Detect which cell encompasses the target text, then output its (x, y) center coordinate. 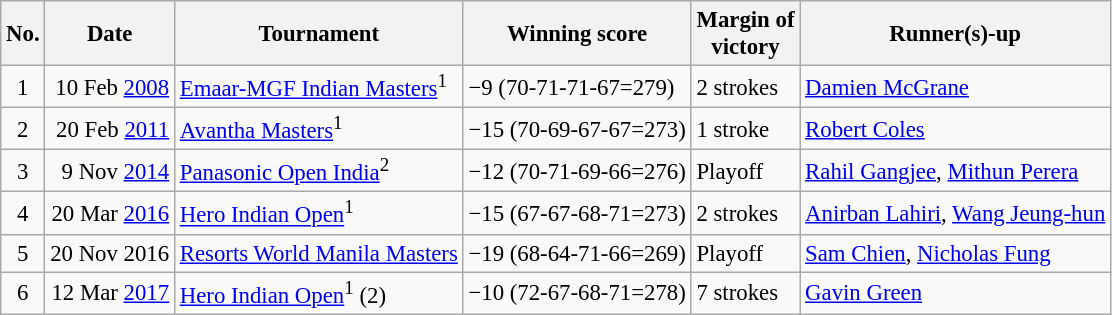
Tournament (318, 34)
2 (23, 129)
−9 (70-71-71-67=279) (577, 87)
−15 (67-67-68-71=273) (577, 213)
Date (110, 34)
Anirban Lahiri, Wang Jeung-hun (956, 213)
Rahil Gangjee, Mithun Perera (956, 171)
1 stroke (746, 129)
Avantha Masters1 (318, 129)
9 Nov 2014 (110, 171)
Resorts World Manila Masters (318, 253)
−12 (70-71-69-66=276) (577, 171)
10 Feb 2008 (110, 87)
20 Feb 2011 (110, 129)
−19 (68-64-71-66=269) (577, 253)
5 (23, 253)
No. (23, 34)
Sam Chien, Nicholas Fung (956, 253)
Runner(s)-up (956, 34)
20 Nov 2016 (110, 253)
−15 (70-69-67-67=273) (577, 129)
Robert Coles (956, 129)
1 (23, 87)
12 Mar 2017 (110, 293)
Damien McGrane (956, 87)
Panasonic Open India2 (318, 171)
6 (23, 293)
Margin ofvictory (746, 34)
3 (23, 171)
4 (23, 213)
Winning score (577, 34)
Emaar-MGF Indian Masters1 (318, 87)
Gavin Green (956, 293)
20 Mar 2016 (110, 213)
−10 (72-67-68-71=278) (577, 293)
7 strokes (746, 293)
Hero Indian Open1 (318, 213)
Hero Indian Open1 (2) (318, 293)
